Detect which cell encompasses the target text, then output its (x, y) center coordinate. 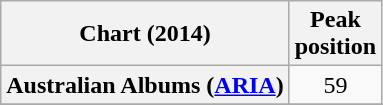
Chart (2014) (145, 34)
59 (335, 85)
Peakposition (335, 34)
Australian Albums (ARIA) (145, 85)
